For the text-containing cell, return its midpoint in [x, y] coordinate format. 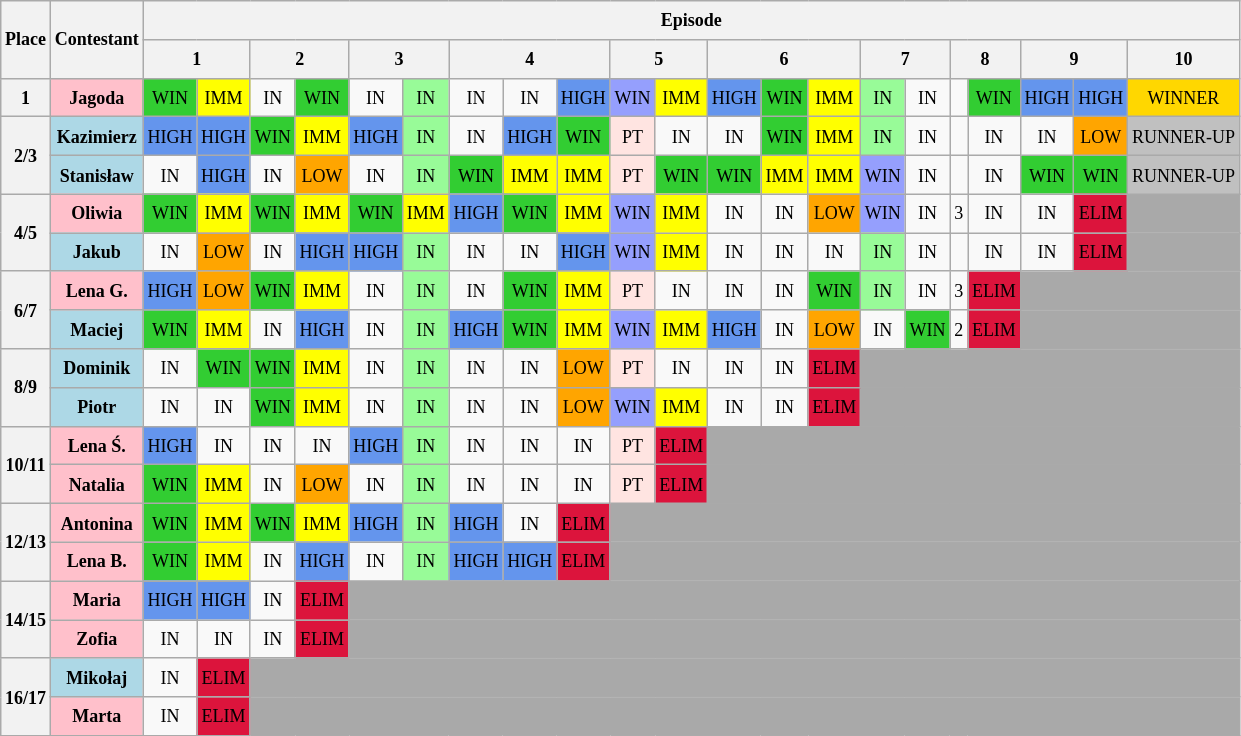
5 [658, 58]
7 [906, 58]
Zofia [96, 640]
Marta [96, 716]
Maria [96, 600]
Jakub [96, 252]
Natalia [96, 484]
Place [26, 40]
14/15 [26, 620]
Contestant [96, 40]
6/7 [26, 310]
2/3 [26, 156]
WINNER [1184, 98]
Mikołaj [96, 678]
Jagoda [96, 98]
6 [784, 58]
Antonina [96, 522]
10/11 [26, 464]
Lena G. [96, 290]
10 [1184, 58]
Kazimierz [96, 136]
Dominik [96, 368]
4/5 [26, 232]
4 [530, 58]
8/9 [26, 388]
Oliwia [96, 214]
12/13 [26, 542]
9 [1074, 58]
Maciej [96, 330]
16/17 [26, 696]
Lena Ś. [96, 446]
Episode [691, 20]
Stanisław [96, 174]
Lena B. [96, 562]
8 [985, 58]
Piotr [96, 406]
